Identify which cell holds the provided text, then report its [x, y] central coordinate. 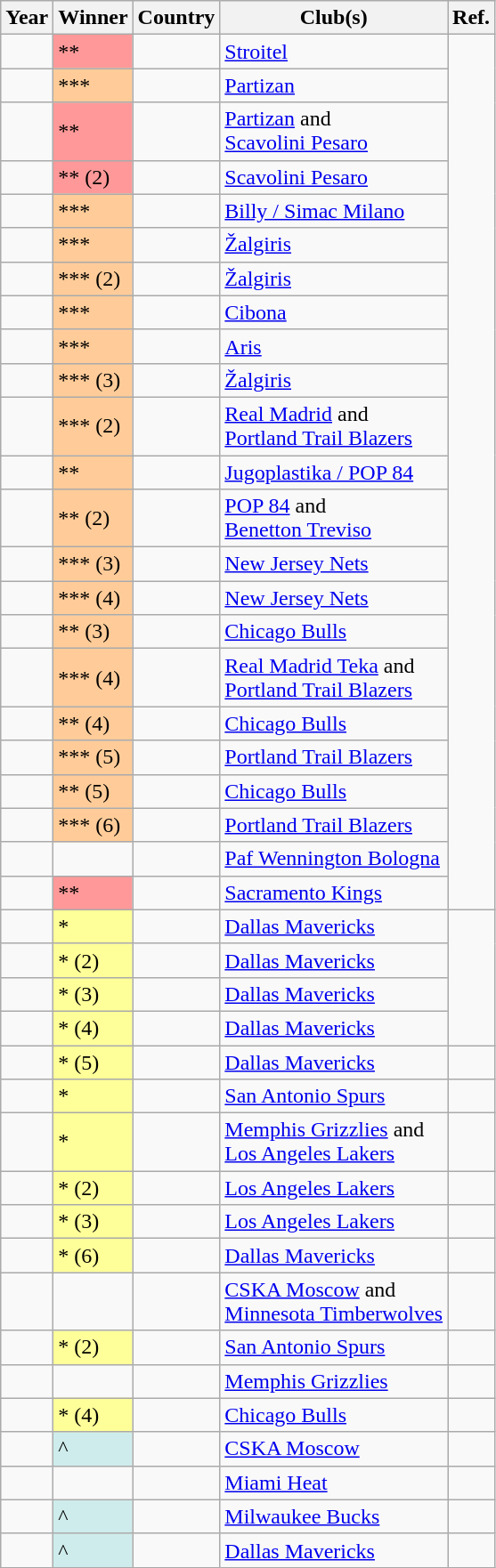
Memphis Grizzlies andLos Angeles Lakers [334, 1143]
Partizan [334, 85]
Miami Heat [334, 1483]
Aris [334, 346]
Paf Wennington Bologna [334, 859]
CSKA Moscow [334, 1449]
* (6) [93, 1256]
*** (6) [93, 825]
Milwaukee Bucks [334, 1516]
*** (5) [93, 757]
Club(s) [334, 18]
POP 84 andBenetton Treviso [334, 518]
Country [176, 18]
CSKA Moscow andMinnesota Timberwolves [334, 1301]
Winner [93, 18]
Real Madrid andPortland Trail Blazers [334, 425]
Partizan andScavolini Pesaro [334, 132]
Real Madrid Teka andPortland Trail Blazers [334, 678]
Billy / Simac Milano [334, 211]
Ref. [472, 18]
Year [27, 18]
Sacramento Kings [334, 893]
** (4) [93, 723]
Memphis Grizzlies [334, 1381]
** (3) [93, 632]
* (5) [93, 1062]
Scavolini Pesaro [334, 177]
Cibona [334, 312]
Stroitel [334, 52]
** (5) [93, 791]
Jugoplastika / POP 84 [334, 473]
